Return [X, Y] of the center of cell containing provided text 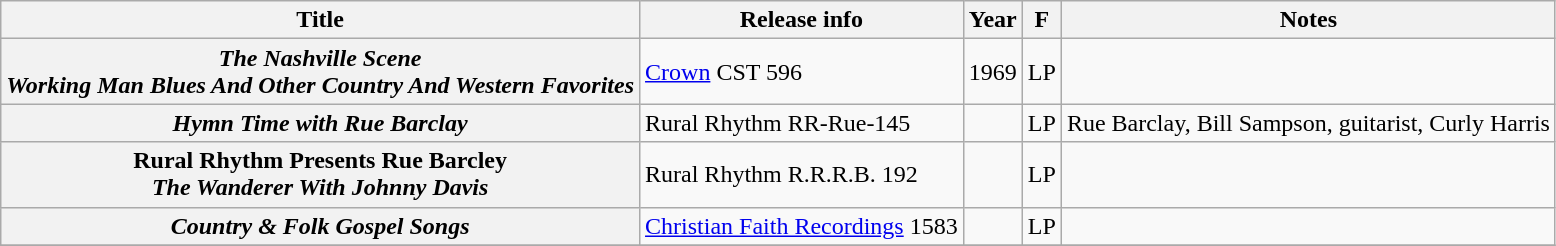
Country & Folk Gospel Songs [320, 226]
Title [320, 20]
Rue Barclay, Bill Sampson, guitarist, Curly Harris [1308, 123]
Rural Rhythm RR-Rue-145 [802, 123]
Rural Rhythm R.R.R.B. 192 [802, 174]
Hymn Time with Rue Barclay [320, 123]
Rural Rhythm Presents Rue BarcleyThe Wanderer With Johnny Davis [320, 174]
The Nashville SceneWorking Man Blues And Other Country And Western Favorites [320, 72]
Notes [1308, 20]
Christian Faith Recordings 1583 [802, 226]
1969 [992, 72]
Release info [802, 20]
F [1042, 20]
Crown CST 596 [802, 72]
Year [992, 20]
